Determine the (X, Y) coordinate at the center of the cell enclosing the given text.  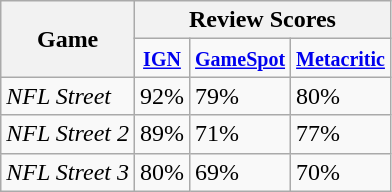
Game (68, 39)
GameSpot (240, 58)
Metacritic (341, 58)
89% (162, 134)
92% (162, 96)
Review Scores (262, 20)
NFL Street 3 (68, 172)
69% (240, 172)
NFL Street (68, 96)
NFL Street 2 (68, 134)
77% (341, 134)
IGN (162, 58)
70% (341, 172)
71% (240, 134)
79% (240, 96)
